Search for the cell housing the specified text and yield its (X, Y) center coordinate. 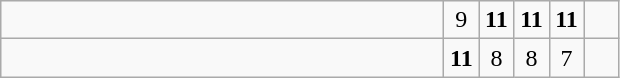
7 (566, 58)
9 (462, 20)
